Output the (X, Y) coordinate of the center of the cell containing the given text.  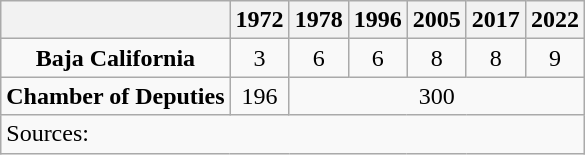
196 (260, 96)
2017 (496, 20)
Chamber of Deputies (116, 96)
3 (260, 58)
Baja California (116, 58)
1996 (378, 20)
1972 (260, 20)
300 (436, 96)
1978 (318, 20)
9 (554, 58)
2005 (436, 20)
2022 (554, 20)
Sources: (293, 134)
